Scan for the cell matching the given text and deliver its [X, Y] coordinate at center. 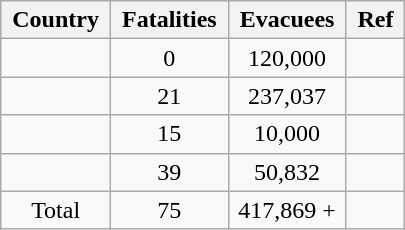
50,832 [287, 172]
39 [169, 172]
0 [169, 58]
Ref [376, 20]
120,000 [287, 58]
237,037 [287, 96]
21 [169, 96]
10,000 [287, 134]
417,869 + [287, 210]
Country [56, 20]
Evacuees [287, 20]
75 [169, 210]
15 [169, 134]
Total [56, 210]
Fatalities [169, 20]
